Pinpoint the cell where the given text exists, returning its [x, y] midpoint coordinate. 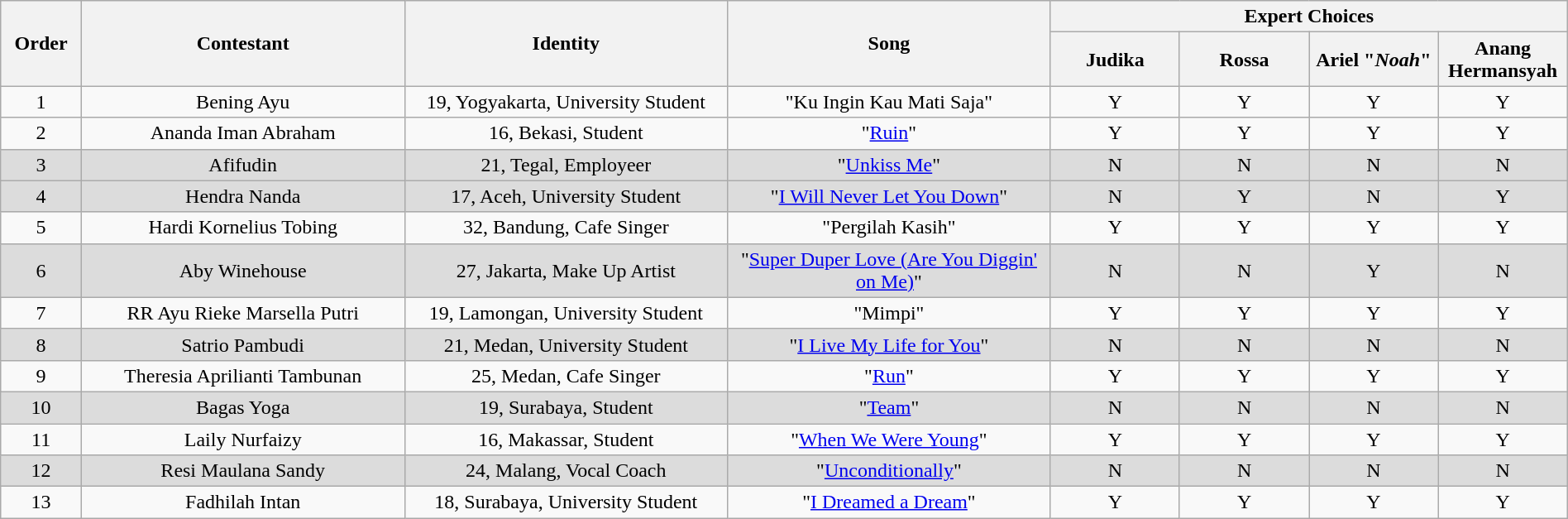
Afifudin [243, 165]
Anang Hermansyah [1503, 60]
21, Medan, University Student [566, 344]
17, Aceh, University Student [566, 196]
19, Yogyakarta, University Student [566, 102]
19, Surabaya, Student [566, 407]
Resi Maulana Sandy [243, 471]
"When We Were Young" [890, 440]
27, Jakarta, Make Up Artist [566, 270]
12 [41, 471]
Judika [1115, 60]
Bagas Yoga [243, 407]
7 [41, 313]
Song [890, 43]
"I Will Never Let You Down" [890, 196]
5 [41, 228]
Laily Nurfaizy [243, 440]
3 [41, 165]
10 [41, 407]
9 [41, 376]
"Unconditionally" [890, 471]
8 [41, 344]
"I Live My Life for You" [890, 344]
Satrio Pambudi [243, 344]
Order [41, 43]
Hendra Nanda [243, 196]
"Unkiss Me" [890, 165]
25, Medan, Cafe Singer [566, 376]
"Mimpi" [890, 313]
Ananda Iman Abraham [243, 133]
Rossa [1244, 60]
Bening Ayu [243, 102]
18, Surabaya, University Student [566, 502]
2 [41, 133]
"Team" [890, 407]
11 [41, 440]
24, Malang, Vocal Coach [566, 471]
"Super Duper Love (Are You Diggin' on Me)" [890, 270]
"Run" [890, 376]
Aby Winehouse [243, 270]
Theresia Aprilianti Tambunan [243, 376]
13 [41, 502]
19, Lamongan, University Student [566, 313]
16, Bekasi, Student [566, 133]
21, Tegal, Employeer [566, 165]
"I Dreamed a Dream" [890, 502]
"Ruin" [890, 133]
Contestant [243, 43]
Identity [566, 43]
Hardi Kornelius Tobing [243, 228]
1 [41, 102]
"Pergilah Kasih" [890, 228]
4 [41, 196]
"Ku Ingin Kau Mati Saja" [890, 102]
16, Makassar, Student [566, 440]
32, Bandung, Cafe Singer [566, 228]
Fadhilah Intan [243, 502]
Ariel "Noah" [1374, 60]
Expert Choices [1308, 17]
6 [41, 270]
RR Ayu Rieke Marsella Putri [243, 313]
